Search for the cell housing the specified text and yield its [x, y] center coordinate. 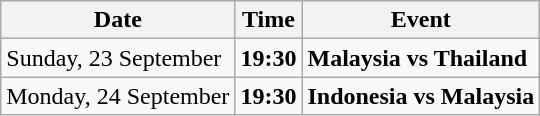
Event [421, 20]
Time [268, 20]
Malaysia vs Thailand [421, 58]
Date [118, 20]
Sunday, 23 September [118, 58]
Monday, 24 September [118, 96]
Indonesia vs Malaysia [421, 96]
